Provide the [x, y] coordinate of the cell's center where the given text is located.  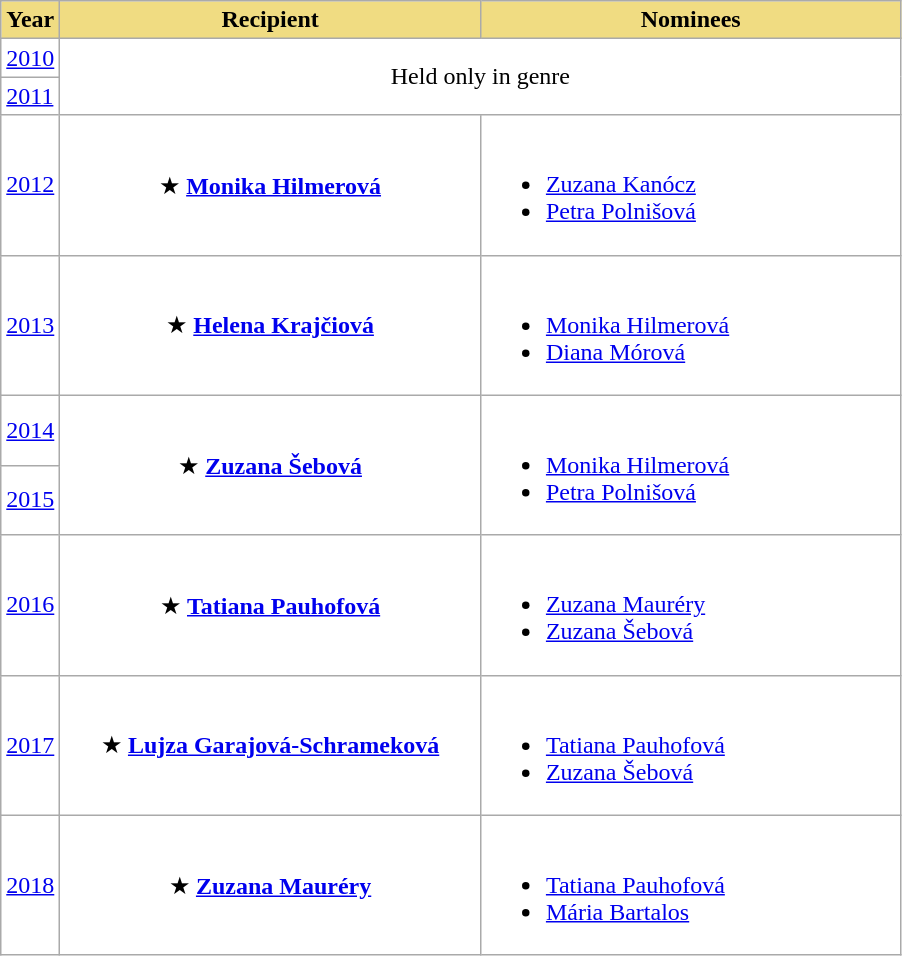
Monika HilmerováPetra Polnišová [690, 465]
★ Zuzana Šebová [270, 465]
2017 [30, 745]
★ Lujza Garajová-Schrameková [270, 745]
2016 [30, 605]
2012 [30, 185]
2013 [30, 325]
★ Helena Krajčiová [270, 325]
Year [30, 20]
Nominees [690, 20]
2010 [30, 58]
Zuzana MauréryZuzana Šebová [690, 605]
2018 [30, 885]
Monika HilmerováDiana Mórová [690, 325]
Held only in genre [480, 77]
2014 [30, 430]
Zuzana KanóczPetra Polnišová [690, 185]
★ Monika Hilmerová [270, 185]
2011 [30, 96]
Tatiana PauhofováMária Bartalos [690, 885]
Tatiana PauhofováZuzana Šebová [690, 745]
★ Zuzana Mauréry [270, 885]
★ Tatiana Pauhofová [270, 605]
2015 [30, 500]
Recipient [270, 20]
